Identify which cell holds the provided text, then report its [X, Y] central coordinate. 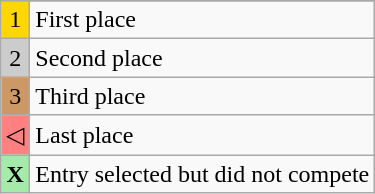
Last place [202, 135]
2 [16, 58]
Second place [202, 58]
Entry selected but did not compete [202, 173]
3 [16, 96]
X [16, 173]
1 [16, 20]
◁ [16, 135]
First place [202, 20]
Third place [202, 96]
